Detect which cell encompasses the target text, then output its (X, Y) center coordinate. 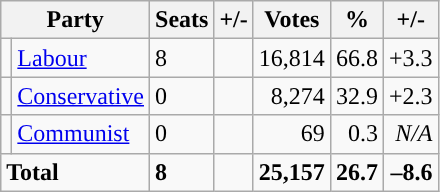
66.8 (356, 58)
8,274 (292, 96)
Communist (81, 134)
% (356, 20)
32.9 (356, 96)
16,814 (292, 58)
+3.3 (410, 58)
Seats (182, 20)
25,157 (292, 172)
69 (292, 134)
Labour (81, 58)
Votes (292, 20)
Party (76, 20)
Total (76, 172)
Conservative (81, 96)
–8.6 (410, 172)
26.7 (356, 172)
N/A (410, 134)
0.3 (356, 134)
+2.3 (410, 96)
